Determine the [x, y] coordinate at the center of the cell enclosing the given text.  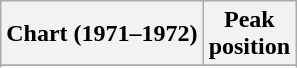
Chart (1971–1972) [102, 34]
Peak position [249, 34]
